Return [x, y] of the center of cell containing provided text 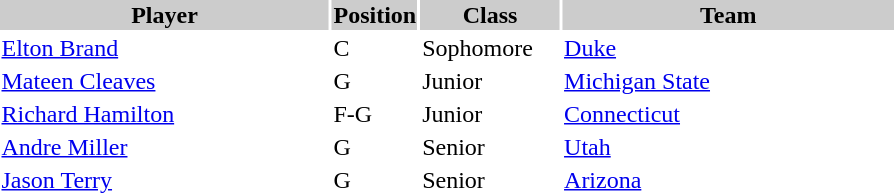
Sophomore [490, 48]
Position [375, 15]
Class [490, 15]
Andre Miller [164, 147]
Team [728, 15]
C [375, 48]
Elton Brand [164, 48]
Connecticut [728, 114]
Senior [490, 147]
Richard Hamilton [164, 114]
Duke [728, 48]
Player [164, 15]
Michigan State [728, 81]
Mateen Cleaves [164, 81]
F-G [375, 114]
Utah [728, 147]
